Search for the cell housing the specified text and yield its (X, Y) center coordinate. 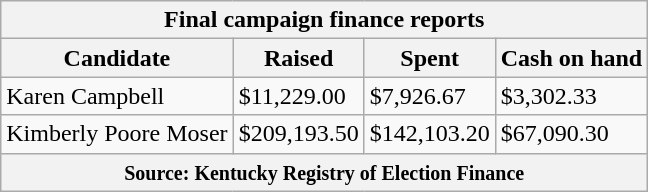
$209,193.50 (298, 134)
Karen Campbell (117, 96)
$142,103.20 (430, 134)
$11,229.00 (298, 96)
$3,302.33 (571, 96)
$67,090.30 (571, 134)
Spent (430, 58)
Source: Kentucky Registry of Election Finance (324, 172)
Final campaign finance reports (324, 20)
Candidate (117, 58)
$7,926.67 (430, 96)
Raised (298, 58)
Kimberly Poore Moser (117, 134)
Cash on hand (571, 58)
